Pinpoint the cell where the given text exists, returning its (x, y) midpoint coordinate. 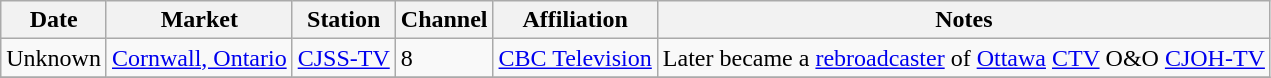
Market (199, 20)
CJSS-TV (344, 58)
Later became a rebroadcaster of Ottawa CTV O&O CJOH-TV (964, 58)
Channel (444, 20)
Station (344, 20)
Affiliation (575, 20)
8 (444, 58)
Notes (964, 20)
Unknown (54, 58)
Date (54, 20)
Cornwall, Ontario (199, 58)
CBC Television (575, 58)
